Capture the cell that displays the provided text and extract its [X, Y] central coordinate. 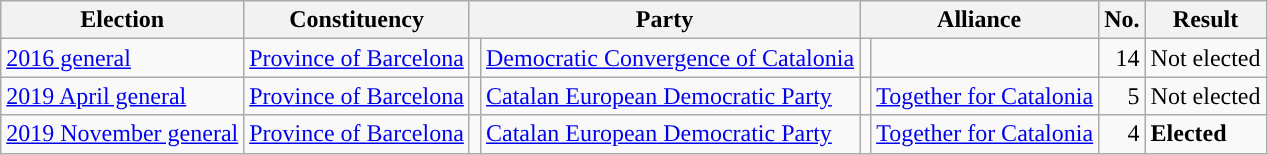
Party [664, 20]
4 [1122, 134]
Constituency [357, 20]
2019 April general [122, 96]
2019 November general [122, 134]
Alliance [980, 20]
14 [1122, 58]
5 [1122, 96]
Result [1206, 20]
2016 general [122, 58]
Election [122, 20]
Elected [1206, 134]
Democratic Convergence of Catalonia [670, 58]
No. [1122, 20]
